Return (X, Y) of the center of cell containing provided text 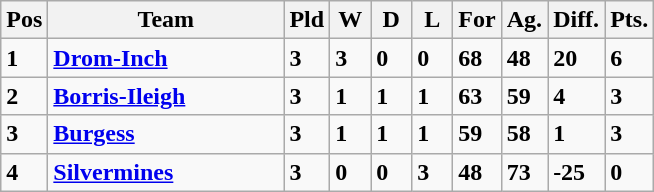
Borris-Ileigh (166, 96)
Team (166, 20)
6 (630, 58)
Pts. (630, 20)
58 (524, 134)
Diff. (576, 20)
Ag. (524, 20)
63 (477, 96)
W (350, 20)
2 (24, 96)
20 (576, 58)
Pld (307, 20)
Pos (24, 20)
73 (524, 172)
For (477, 20)
D (392, 20)
Drom-Inch (166, 58)
68 (477, 58)
-25 (576, 172)
Burgess (166, 134)
L (432, 20)
Silvermines (166, 172)
